From the cell containing the given text, extract its center point as [X, Y] coordinate. 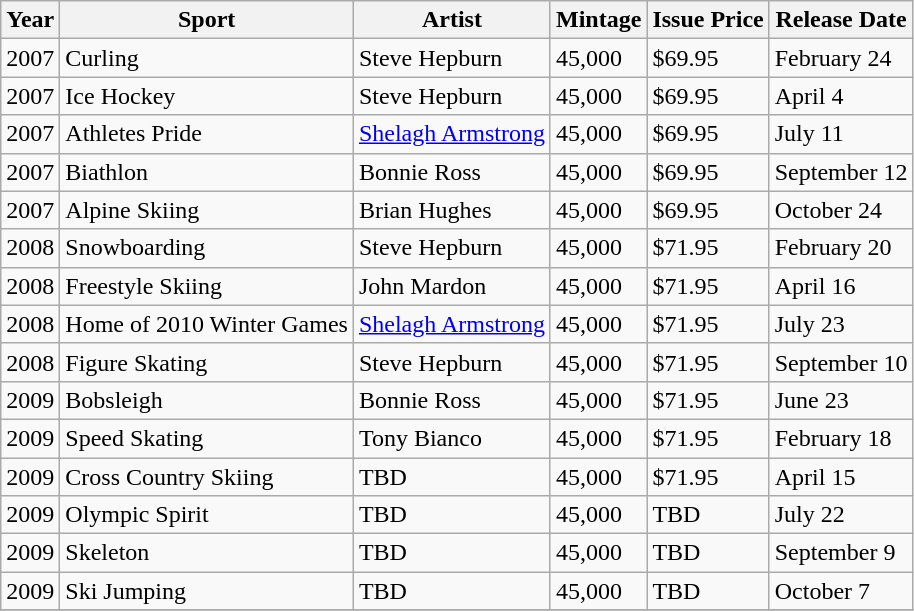
February 24 [841, 58]
April 16 [841, 286]
Ice Hockey [207, 96]
February 18 [841, 438]
April 15 [841, 477]
October 7 [841, 591]
October 24 [841, 210]
February 20 [841, 248]
September 10 [841, 362]
Ski Jumping [207, 591]
Issue Price [708, 20]
Artist [452, 20]
Mintage [598, 20]
Biathlon [207, 172]
John Mardon [452, 286]
June 23 [841, 400]
Athletes Pride [207, 134]
July 23 [841, 324]
Home of 2010 Winter Games [207, 324]
Snowboarding [207, 248]
Sport [207, 20]
Brian Hughes [452, 210]
Freestyle Skiing [207, 286]
Curling [207, 58]
April 4 [841, 96]
Figure Skating [207, 362]
Release Date [841, 20]
Tony Bianco [452, 438]
Cross Country Skiing [207, 477]
September 9 [841, 553]
July 11 [841, 134]
Alpine Skiing [207, 210]
Year [30, 20]
Olympic Spirit [207, 515]
Speed Skating [207, 438]
July 22 [841, 515]
Bobsleigh [207, 400]
Skeleton [207, 553]
September 12 [841, 172]
